Extract the [X, Y] coordinate from the center of the cell holding the provided text.  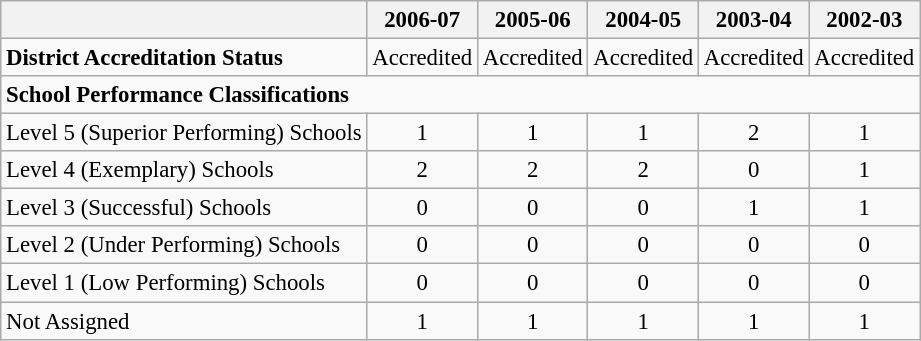
Level 5 (Superior Performing) Schools [184, 133]
2005-06 [532, 20]
Level 3 (Successful) Schools [184, 208]
Level 1 (Low Performing) Schools [184, 283]
2002-03 [864, 20]
2003-04 [754, 20]
School Performance Classifications [460, 95]
Level 2 (Under Performing) Schools [184, 245]
2004-05 [644, 20]
2006-07 [422, 20]
Not Assigned [184, 321]
District Accreditation Status [184, 58]
Level 4 (Exemplary) Schools [184, 170]
